Return (X, Y) of the center of cell containing provided text 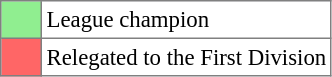
League champion (186, 20)
Relegated to the First Division (186, 57)
